Find where the given text appears and provide that cell's center as [x, y] coordinate. 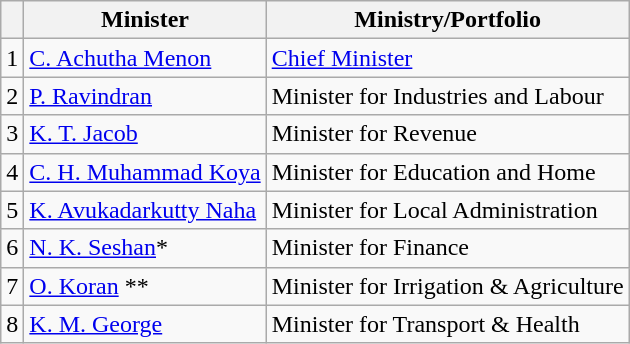
Chief Minister [448, 58]
Minister [145, 20]
4 [12, 172]
Minister for Finance [448, 248]
6 [12, 248]
N. K. Seshan* [145, 248]
O. Koran ** [145, 286]
Minister for Revenue [448, 134]
K. Avukadarkutty Naha [145, 210]
Minister for Irrigation & Agriculture [448, 286]
5 [12, 210]
K. T. Jacob [145, 134]
C. Achutha Menon [145, 58]
Minister for Local Administration [448, 210]
K. M. George [145, 324]
Minister for Industries and Labour [448, 96]
Ministry/Portfolio [448, 20]
1 [12, 58]
2 [12, 96]
3 [12, 134]
Minister for Transport & Health [448, 324]
7 [12, 286]
P. Ravindran [145, 96]
Minister for Education and Home [448, 172]
C. H. Muhammad Koya [145, 172]
8 [12, 324]
